Determine the [x, y] coordinate at the center of the cell enclosing the given text.  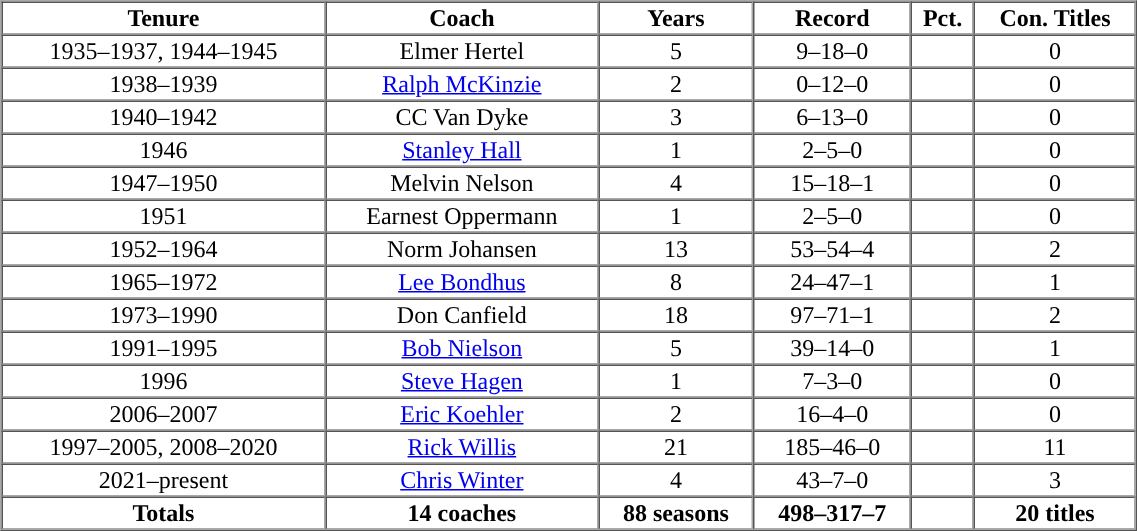
Tenure [164, 18]
1946 [164, 150]
Totals [164, 512]
20 titles [1055, 512]
Elmer Hertel [462, 50]
39–14–0 [832, 348]
7–3–0 [832, 380]
6–13–0 [832, 116]
Ralph McKinzie [462, 84]
Lee Bondhus [462, 282]
1965–1972 [164, 282]
2021–present [164, 480]
8 [676, 282]
Chris Winter [462, 480]
1996 [164, 380]
Bob Nielson [462, 348]
1938–1939 [164, 84]
Don Canfield [462, 314]
1997–2005, 2008–2020 [164, 446]
CC Van Dyke [462, 116]
1947–1950 [164, 182]
15–18–1 [832, 182]
Earnest Oppermann [462, 216]
Eric Koehler [462, 414]
11 [1055, 446]
9–18–0 [832, 50]
1940–1942 [164, 116]
43–7–0 [832, 480]
Norm Johansen [462, 248]
21 [676, 446]
88 seasons [676, 512]
Con. Titles [1055, 18]
185–46–0 [832, 446]
2006–2007 [164, 414]
18 [676, 314]
53–54–4 [832, 248]
1952–1964 [164, 248]
16–4–0 [832, 414]
1935–1937, 1944–1945 [164, 50]
1991–1995 [164, 348]
498–317–7 [832, 512]
Steve Hagen [462, 380]
Rick Willis [462, 446]
Record [832, 18]
Coach [462, 18]
24–47–1 [832, 282]
1973–1990 [164, 314]
1951 [164, 216]
Stanley Hall [462, 150]
14 coaches [462, 512]
0–12–0 [832, 84]
97–71–1 [832, 314]
13 [676, 248]
Years [676, 18]
Melvin Nelson [462, 182]
Pct. [942, 18]
